Output the [x, y] coordinate of the center of the cell containing the given text.  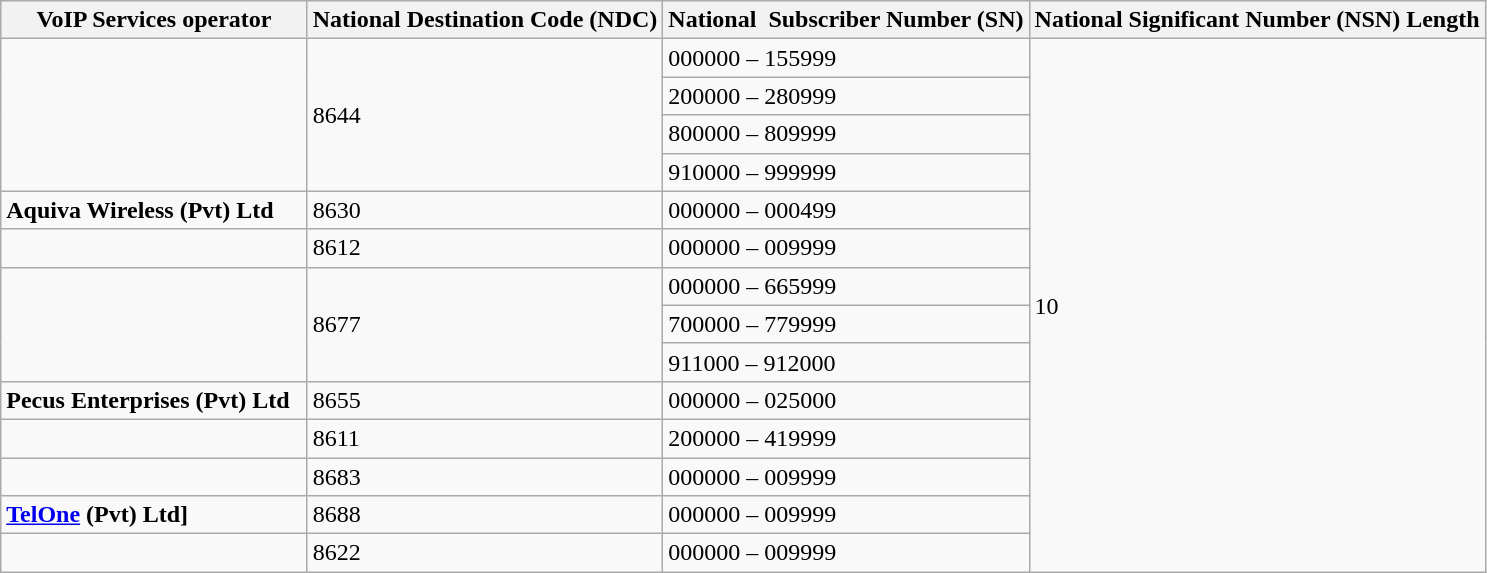
200000 – 419999 [846, 438]
National Destination Code (NDC) [485, 20]
National Significant Number (NSN) Length [1257, 20]
000000 – 025000 [846, 400]
800000 – 809999 [846, 134]
Aquiva Wireless (Pvt) Ltd [154, 210]
10 [1257, 306]
000000 – 665999 [846, 286]
000000 – 155999 [846, 58]
TelOne (Pvt) Ltd] [154, 515]
700000 – 779999 [846, 324]
8655 [485, 400]
000000 – 000499 [846, 210]
Pecus Enterprises (Pvt) Ltd [154, 400]
911000 – 912000 [846, 362]
8644 [485, 115]
National Subscriber Number (SN) [846, 20]
910000 – 999999 [846, 172]
VoIP Services operator [154, 20]
8688 [485, 515]
8611 [485, 438]
8622 [485, 553]
200000 – 280999 [846, 96]
8630 [485, 210]
8677 [485, 324]
8612 [485, 248]
8683 [485, 477]
